Detect which cell encompasses the target text, then output its [X, Y] center coordinate. 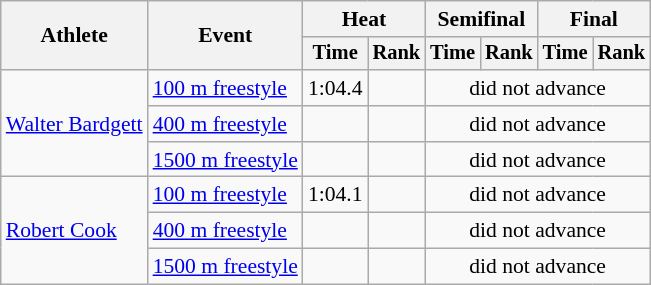
Event [226, 36]
1:04.4 [336, 88]
Semifinal [481, 19]
Athlete [74, 36]
Heat [364, 19]
Walter Bardgett [74, 124]
Final [594, 19]
Robert Cook [74, 230]
1:04.1 [336, 195]
